Capture the cell that displays the provided text and extract its [X, Y] central coordinate. 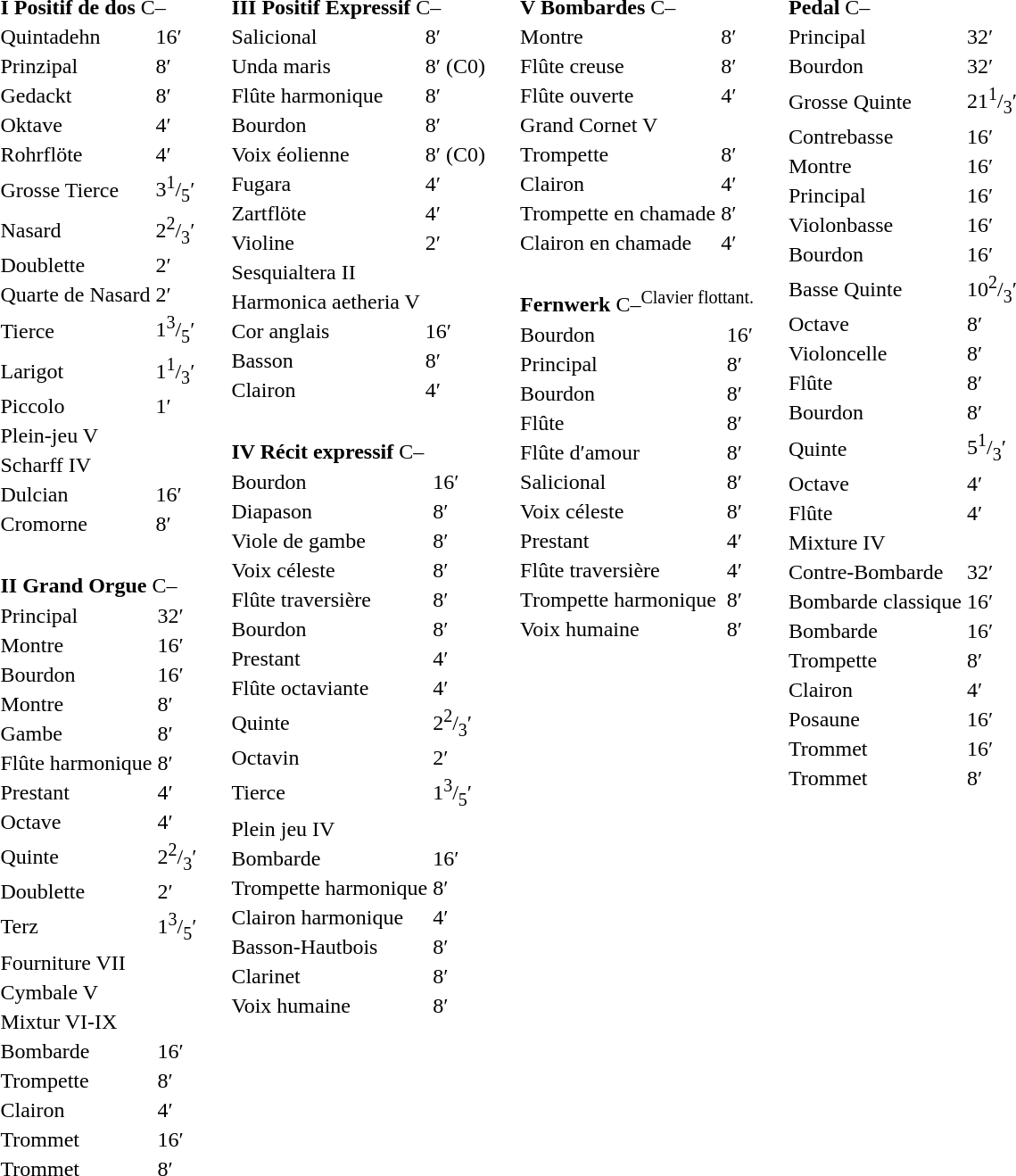
Flûte octaviante [330, 688]
Zartflöte [326, 213]
Violine [326, 243]
Trompette en chamade [618, 213]
Flûte creuse [618, 66]
Octavin [330, 758]
Clairon en chamade [618, 243]
Tierce [330, 794]
Viole de gambe [330, 541]
Posaune [874, 719]
IV Récit expressif C– [351, 449]
11/3′ [175, 371]
Violonbasse [874, 225]
Basson [326, 360]
Contrebasse [874, 137]
Harmonica aetheria V [326, 302]
Plein jeu IV [330, 829]
31/5′ [175, 189]
Flûte d′amour [621, 452]
Flûte ouverte [618, 95]
Basson-Hautbois [330, 947]
Grand Cornet V [618, 125]
1′ [175, 407]
Clairon harmonique [330, 917]
Clarinet [330, 976]
Flûte harmonique [326, 95]
Mixture IV [874, 542]
Voix éolienne [326, 154]
Fernwerk C–Clavier flottant. [637, 302]
Violoncelle [874, 354]
Bombarde classique [874, 601]
32′ [177, 616]
Contre-Bombarde [874, 572]
Cor anglais [326, 331]
Unda maris [326, 66]
Basse Quinte [874, 289]
Grosse Quinte [874, 102]
Fugara [326, 184]
Diapason [330, 511]
Sesquialtera II [326, 272]
